From the cell containing the given text, extract its center point as (x, y) coordinate. 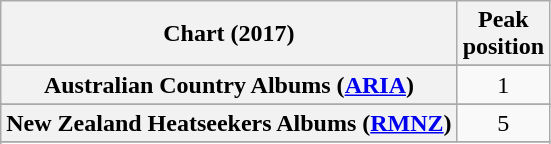
5 (503, 123)
1 (503, 85)
Australian Country Albums (ARIA) (229, 85)
Chart (2017) (229, 34)
New Zealand Heatseekers Albums (RMNZ) (229, 123)
Peak position (503, 34)
